Find where the given text appears and provide that cell's center as (x, y) coordinate. 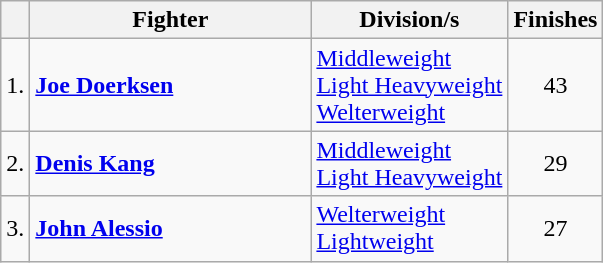
Middleweight Light Heavyweight (410, 164)
Welterweight Lightweight (410, 228)
Finishes (556, 20)
29 (556, 164)
Denis Kang (170, 164)
Fighter (170, 20)
3. (16, 228)
43 (556, 85)
Middleweight Light Heavyweight Welterweight (410, 85)
1. (16, 85)
2. (16, 164)
John Alessio (170, 228)
Joe Doerksen (170, 85)
Division/s (410, 20)
27 (556, 228)
